Return (X, Y) of the center of cell containing provided text 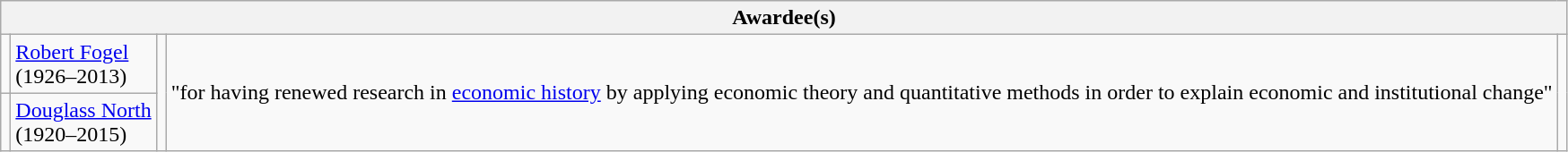
Douglass North(1920–2015) (83, 122)
Robert Fogel(1926–2013) (83, 64)
Awardee(s) (784, 18)
